Search for the cell housing the specified text and yield its [X, Y] center coordinate. 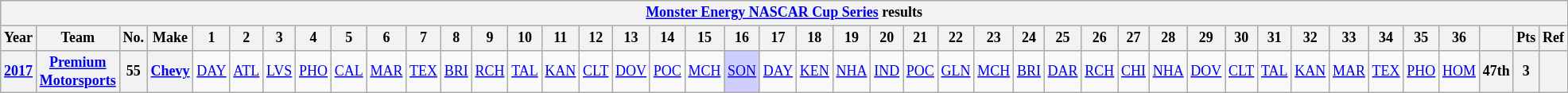
24 [1029, 38]
GLN [956, 72]
16 [743, 38]
Monster Energy NASCAR Cup Series results [784, 13]
15 [704, 38]
CAL [348, 72]
Team [78, 38]
1 [212, 38]
33 [1349, 38]
20 [887, 38]
2017 [19, 72]
8 [456, 38]
12 [596, 38]
55 [134, 72]
6 [386, 38]
30 [1242, 38]
10 [525, 38]
31 [1275, 38]
23 [994, 38]
Pts [1527, 38]
9 [490, 38]
26 [1100, 38]
21 [921, 38]
ATL [246, 72]
4 [313, 38]
34 [1386, 38]
27 [1134, 38]
18 [814, 38]
29 [1206, 38]
47th [1496, 72]
Make [170, 38]
Premium Motorsports [78, 72]
SON [743, 72]
LVS [280, 72]
17 [778, 38]
35 [1422, 38]
Ref [1554, 38]
CHI [1134, 72]
KEN [814, 72]
IND [887, 72]
DAR [1062, 72]
19 [852, 38]
11 [561, 38]
14 [667, 38]
7 [424, 38]
Chevy [170, 72]
5 [348, 38]
32 [1310, 38]
28 [1168, 38]
Year [19, 38]
2 [246, 38]
36 [1460, 38]
22 [956, 38]
13 [631, 38]
25 [1062, 38]
No. [134, 38]
HOM [1460, 72]
